Search for the cell housing the specified text and yield its [x, y] center coordinate. 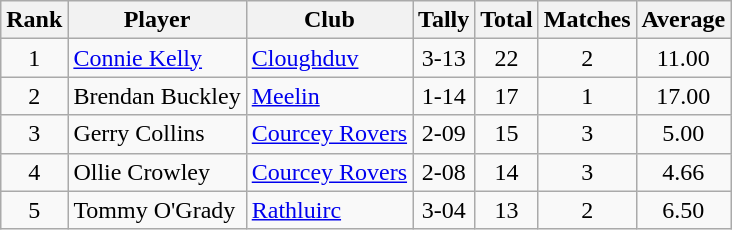
Rank [34, 20]
15 [507, 134]
6.50 [684, 210]
Brendan Buckley [157, 96]
Gerry Collins [157, 134]
3-04 [444, 210]
22 [507, 58]
4.66 [684, 172]
17 [507, 96]
11.00 [684, 58]
2-09 [444, 134]
4 [34, 172]
Tommy O'Grady [157, 210]
3-13 [444, 58]
Cloughduv [329, 58]
17.00 [684, 96]
Average [684, 20]
Matches [587, 20]
Ollie Crowley [157, 172]
5.00 [684, 134]
5 [34, 210]
13 [507, 210]
Rathluirc [329, 210]
14 [507, 172]
Player [157, 20]
Tally [444, 20]
Meelin [329, 96]
Total [507, 20]
Club [329, 20]
1-14 [444, 96]
2-08 [444, 172]
Connie Kelly [157, 58]
